Extract the [x, y] coordinate from the center of the cell holding the provided text.  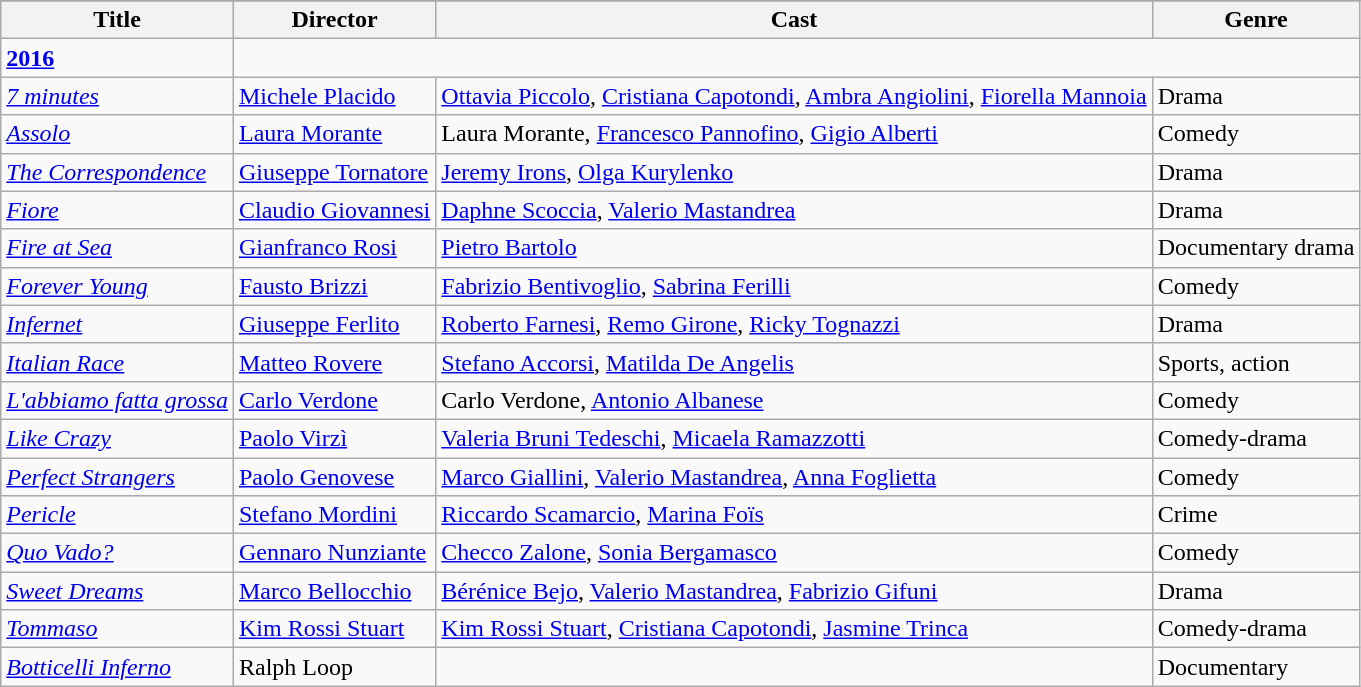
Bérénice Bejo, Valerio Mastandrea, Fabrizio Gifuni [794, 591]
Laura Morante [334, 134]
2016 [118, 58]
Title [118, 20]
Ralph Loop [334, 667]
Fabrizio Bentivoglio, Sabrina Ferilli [794, 286]
Tommaso [118, 629]
Carlo Verdone, Antonio Albanese [794, 400]
Quo Vado? [118, 553]
7 minutes [118, 96]
Sweet Dreams [118, 591]
Fausto Brizzi [334, 286]
Ottavia Piccolo, Cristiana Capotondi, Ambra Angiolini, Fiorella Mannoia [794, 96]
Michele Placido [334, 96]
Documentary [1256, 667]
Claudio Giovannesi [334, 210]
Kim Rossi Stuart [334, 629]
Like Crazy [118, 438]
Italian Race [118, 362]
Assolo [118, 134]
Cast [794, 20]
Paolo Virzì [334, 438]
Marco Giallini, Valerio Mastandrea, Anna Foglietta [794, 477]
Crime [1256, 515]
Perfect Strangers [118, 477]
Infernet [118, 324]
Paolo Genovese [334, 477]
Gianfranco Rosi [334, 248]
Pietro Bartolo [794, 248]
Genre [1256, 20]
Stefano Accorsi, Matilda De Angelis [794, 362]
Carlo Verdone [334, 400]
Giuseppe Tornatore [334, 172]
Marco Bellocchio [334, 591]
Sports, action [1256, 362]
Gennaro Nunziante [334, 553]
Laura Morante, Francesco Pannofino, Gigio Alberti [794, 134]
Botticelli Inferno [118, 667]
Giuseppe Ferlito [334, 324]
Valeria Bruni Tedeschi, Micaela Ramazzotti [794, 438]
Kim Rossi Stuart, Cristiana Capotondi, Jasmine Trinca [794, 629]
Roberto Farnesi, Remo Girone, Ricky Tognazzi [794, 324]
Matteo Rovere [334, 362]
Director [334, 20]
Riccardo Scamarcio, Marina Foïs [794, 515]
Pericle [118, 515]
L'abbiamo fatta grossa [118, 400]
Stefano Mordini [334, 515]
The Correspondence [118, 172]
Forever Young [118, 286]
Fiore [118, 210]
Jeremy Irons, Olga Kurylenko [794, 172]
Documentary drama [1256, 248]
Daphne Scoccia, Valerio Mastandrea [794, 210]
Checco Zalone, Sonia Bergamasco [794, 553]
Fire at Sea [118, 248]
